Return the (x, y) coordinate for the center point of the cell that contains the specified text.  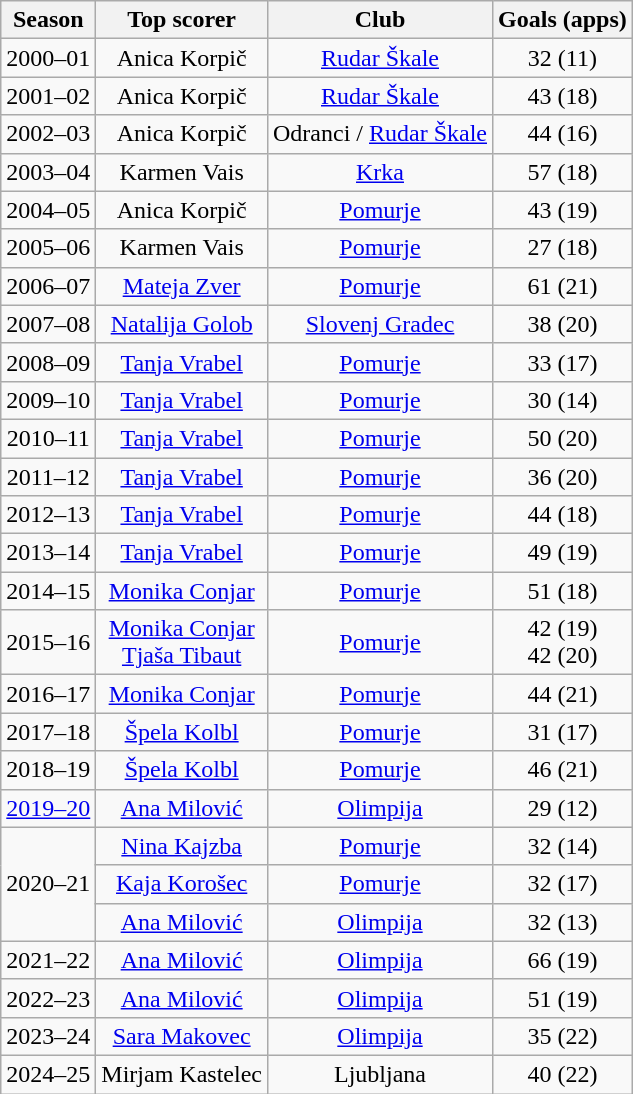
44 (21) (563, 694)
32 (13) (563, 922)
2024–25 (48, 1074)
2007–08 (48, 324)
Monika Conjar Tjaša Tibaut (182, 642)
40 (22) (563, 1074)
Odranci / Rudar Škale (380, 134)
2008–09 (48, 362)
30 (14) (563, 400)
2014–15 (48, 591)
36 (20) (563, 477)
Sara Makovec (182, 1036)
2013–14 (48, 553)
32 (11) (563, 58)
66 (19) (563, 960)
51 (19) (563, 998)
35 (22) (563, 1036)
43 (19) (563, 210)
Mateja Zver (182, 286)
42 (19) 42 (20) (563, 642)
51 (18) (563, 591)
2006–07 (48, 286)
57 (18) (563, 172)
Goals (apps) (563, 20)
Kaja Korošec (182, 884)
Season (48, 20)
49 (19) (563, 553)
Ljubljana (380, 1074)
2019–20 (48, 808)
2021–22 (48, 960)
Club (380, 20)
2009–10 (48, 400)
2015–16 (48, 642)
27 (18) (563, 248)
2003–04 (48, 172)
2012–13 (48, 515)
46 (21) (563, 770)
2018–19 (48, 770)
44 (18) (563, 515)
31 (17) (563, 732)
Krka (380, 172)
61 (21) (563, 286)
33 (17) (563, 362)
Natalija Golob (182, 324)
38 (20) (563, 324)
29 (12) (563, 808)
2011–12 (48, 477)
2002–03 (48, 134)
2001–02 (48, 96)
2005–06 (48, 248)
2022–23 (48, 998)
44 (16) (563, 134)
2004–05 (48, 210)
32 (17) (563, 884)
2000–01 (48, 58)
2016–17 (48, 694)
Nina Kajzba (182, 846)
Slovenj Gradec (380, 324)
43 (18) (563, 96)
2023–24 (48, 1036)
2020–21 (48, 884)
32 (14) (563, 846)
Top scorer (182, 20)
2010–11 (48, 438)
Mirjam Kastelec (182, 1074)
2017–18 (48, 732)
50 (20) (563, 438)
